For the text-containing cell, return its midpoint in [x, y] coordinate format. 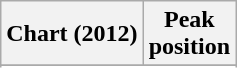
Chart (2012) [72, 34]
Peakposition [189, 34]
